Return the [x, y] coordinate for the center point of the cell that contains the specified text.  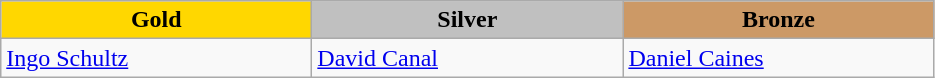
Silver [468, 20]
Bronze [778, 20]
Gold [156, 20]
Ingo Schultz [156, 58]
Daniel Caines [778, 58]
David Canal [468, 58]
